Scan for the cell matching the given text and deliver its (X, Y) coordinate at center. 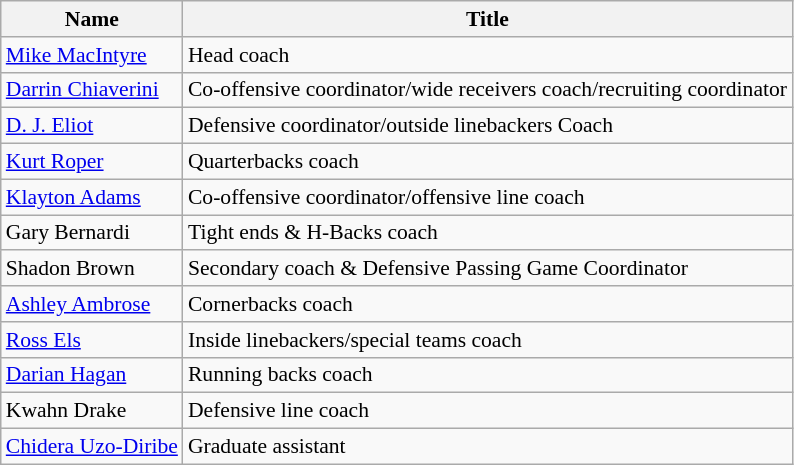
Klayton Adams (92, 197)
Ashley Ambrose (92, 304)
Darian Hagan (92, 375)
Tight ends & H-Backs coach (488, 233)
Gary Bernardi (92, 233)
Quarterbacks coach (488, 162)
Defensive coordinator/outside linebackers Coach (488, 126)
Co-offensive coordinator/wide receivers coach/recruiting coordinator (488, 90)
Ross Els (92, 340)
Shadon Brown (92, 269)
Inside linebackers/special teams coach (488, 340)
Mike MacIntyre (92, 55)
Cornerbacks coach (488, 304)
Secondary coach & Defensive Passing Game Coordinator (488, 269)
Co-offensive coordinator/offensive line coach (488, 197)
Name (92, 19)
Kurt Roper (92, 162)
Kwahn Drake (92, 411)
Head coach (488, 55)
Title (488, 19)
Darrin Chiaverini (92, 90)
Chidera Uzo-Diribe (92, 447)
Graduate assistant (488, 447)
Running backs coach (488, 375)
D. J. Eliot (92, 126)
Defensive line coach (488, 411)
